For the text-containing cell, return its midpoint in [x, y] coordinate format. 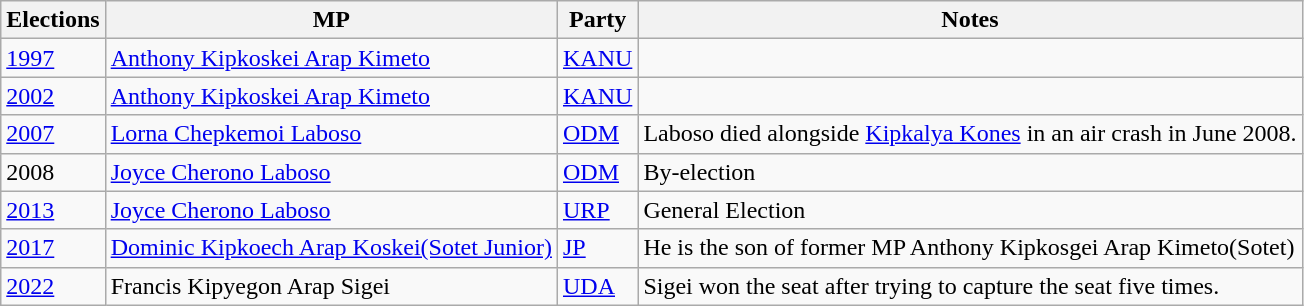
2013 [53, 210]
1997 [53, 58]
General Election [970, 210]
Sigei won the seat after trying to capture the seat five times. [970, 286]
2007 [53, 134]
Lorna Chepkemoi Laboso [331, 134]
He is the son of former MP Anthony Kipkosgei Arap Kimeto(Sotet) [970, 248]
By-election [970, 172]
Laboso died alongside Kipkalya Kones in an air crash in June 2008. [970, 134]
Francis Kipyegon Arap Sigei [331, 286]
2008 [53, 172]
Dominic Kipkoech Arap Koskei(Sotet Junior) [331, 248]
Party [597, 20]
Notes [970, 20]
2002 [53, 96]
URP [597, 210]
2022 [53, 286]
UDA [597, 286]
JP [597, 248]
Elections [53, 20]
2017 [53, 248]
MP [331, 20]
